Identify which cell holds the provided text, then report its [x, y] central coordinate. 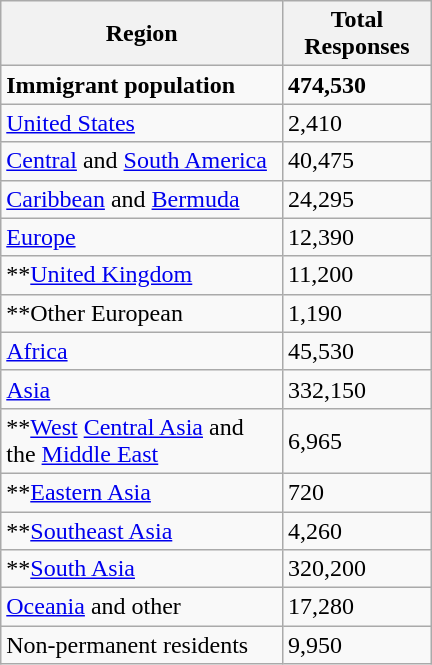
**Other European [142, 313]
Europe [142, 237]
Non-permanent residents [142, 645]
**South Asia [142, 569]
17,280 [358, 607]
40,475 [358, 161]
**Southeast Asia [142, 531]
45,530 [358, 351]
9,950 [358, 645]
11,200 [358, 275]
**West Central Asia and the Middle East [142, 440]
Total Responses [358, 34]
24,295 [358, 199]
12,390 [358, 237]
320,200 [358, 569]
Caribbean and Bermuda [142, 199]
720 [358, 492]
1,190 [358, 313]
Oceania and other [142, 607]
4,260 [358, 531]
474,530 [358, 85]
332,150 [358, 389]
Region [142, 34]
2,410 [358, 123]
United States [142, 123]
**United Kingdom [142, 275]
Immigrant population [142, 85]
Asia [142, 389]
Africa [142, 351]
6,965 [358, 440]
**Eastern Asia [142, 492]
Central and South America [142, 161]
